Capture the cell that displays the provided text and extract its (x, y) central coordinate. 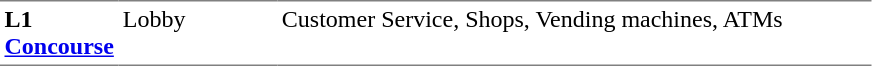
L1Concourse (59, 33)
Lobby (198, 33)
Customer Service, Shops, Vending machines, ATMs (574, 33)
